Identify which cell holds the provided text, then report its (x, y) central coordinate. 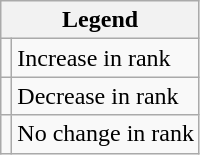
Increase in rank (106, 58)
No change in rank (106, 134)
Legend (100, 20)
Decrease in rank (106, 96)
